Determine the (X, Y) coordinate at the center of the cell enclosing the given text.  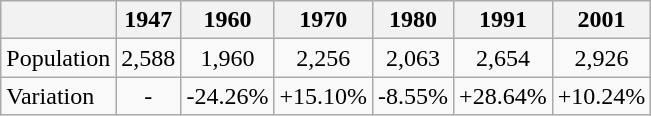
-8.55% (414, 96)
2,654 (504, 58)
+15.10% (324, 96)
1960 (228, 20)
- (148, 96)
+28.64% (504, 96)
1991 (504, 20)
-24.26% (228, 96)
1970 (324, 20)
1,960 (228, 58)
2001 (602, 20)
2,588 (148, 58)
Variation (58, 96)
2,063 (414, 58)
1947 (148, 20)
2,926 (602, 58)
1980 (414, 20)
+10.24% (602, 96)
2,256 (324, 58)
Population (58, 58)
